Extract the [X, Y] coordinate from the center of the cell holding the provided text.  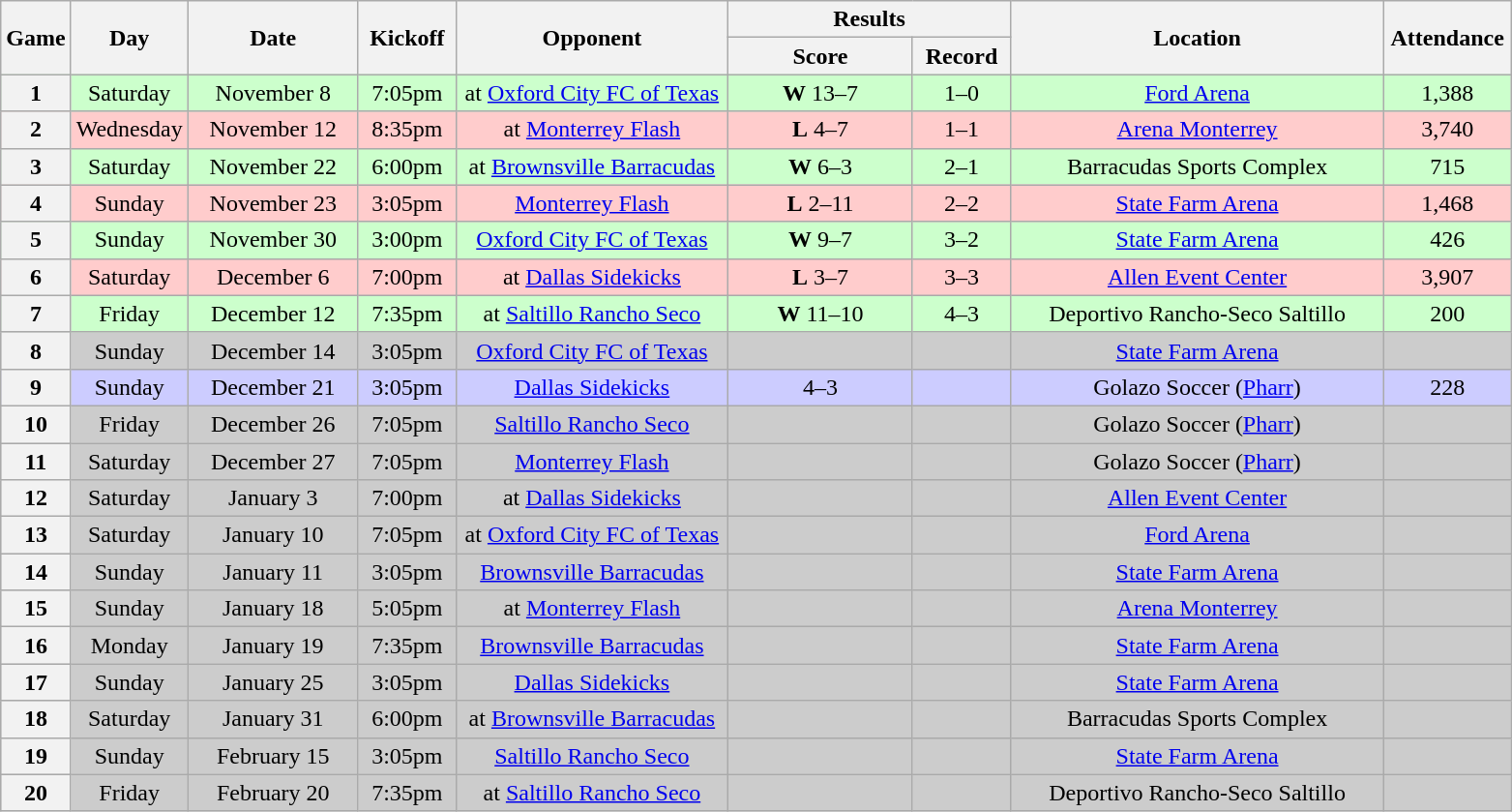
2–1 [962, 166]
3:00pm [406, 240]
November 30 [273, 240]
November 8 [273, 93]
December 21 [273, 387]
February 15 [273, 756]
January 18 [273, 609]
2 [36, 130]
Opponent [592, 38]
5 [36, 240]
Record [962, 56]
December 12 [273, 314]
December 14 [273, 350]
5:05pm [406, 609]
1 [36, 93]
3,907 [1447, 277]
Results [869, 19]
November 23 [273, 203]
December 6 [273, 277]
20 [36, 793]
January 25 [273, 682]
1,468 [1447, 203]
1,388 [1447, 93]
Game [36, 38]
14 [36, 572]
4 [36, 203]
10 [36, 424]
426 [1447, 240]
W 13–7 [820, 93]
8:35pm [406, 130]
February 20 [273, 793]
16 [36, 646]
8 [36, 350]
18 [36, 719]
17 [36, 682]
2–2 [962, 203]
Wednesday [130, 130]
12 [36, 498]
January 19 [273, 646]
L 4–7 [820, 130]
19 [36, 756]
November 22 [273, 166]
W 9–7 [820, 240]
Location [1198, 38]
228 [1447, 387]
Day [130, 38]
Date [273, 38]
Score [820, 56]
W 11–10 [820, 314]
200 [1447, 314]
Kickoff [406, 38]
3–3 [962, 277]
1–1 [962, 130]
W 6–3 [820, 166]
11 [36, 462]
L 3–7 [820, 277]
15 [36, 609]
January 10 [273, 535]
3,740 [1447, 130]
6 [36, 277]
January 3 [273, 498]
Attendance [1447, 38]
December 26 [273, 424]
13 [36, 535]
January 31 [273, 719]
3 [36, 166]
715 [1447, 166]
December 27 [273, 462]
L 2–11 [820, 203]
3–2 [962, 240]
Monday [130, 646]
1–0 [962, 93]
7 [36, 314]
9 [36, 387]
November 12 [273, 130]
January 11 [273, 572]
